From the cell containing the given text, extract its center point as (X, Y) coordinate. 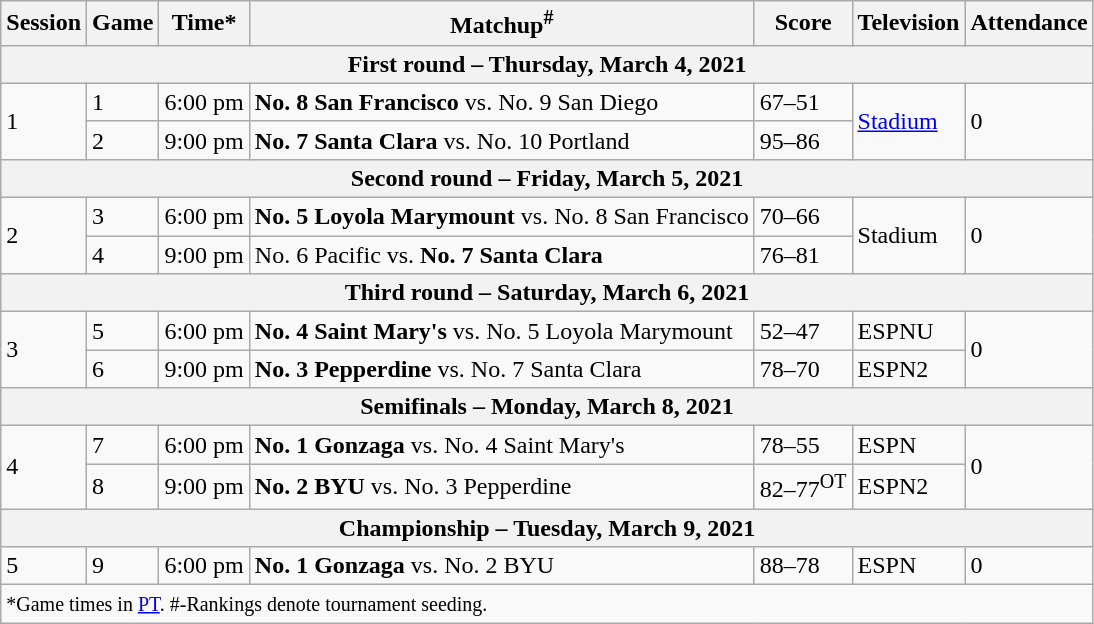
95–86 (803, 140)
8 (123, 486)
No. 1 Gonzaga vs. No. 2 BYU (502, 566)
Championship – Tuesday, March 9, 2021 (548, 528)
52–47 (803, 331)
No. 7 Santa Clara vs. No. 10 Portland (502, 140)
*Game times in PT. #-Rankings denote tournament seeding. (548, 604)
No. 1 Gonzaga vs. No. 4 Saint Mary's (502, 445)
No. 3 Pepperdine vs. No. 7 Santa Clara (502, 369)
70–66 (803, 217)
Game (123, 24)
9 (123, 566)
7 (123, 445)
6 (123, 369)
Attendance (1029, 24)
Semifinals – Monday, March 8, 2021 (548, 407)
No. 8 San Francisco vs. No. 9 San Diego (502, 102)
No. 5 Loyola Marymount vs. No. 8 San Francisco (502, 217)
Session (44, 24)
No. 4 Saint Mary's vs. No. 5 Loyola Marymount (502, 331)
78–55 (803, 445)
Third round – Saturday, March 6, 2021 (548, 293)
ESPNU (908, 331)
Score (803, 24)
76–81 (803, 255)
Matchup# (502, 24)
78–70 (803, 369)
No. 2 BYU vs. No. 3 Pepperdine (502, 486)
82–77OT (803, 486)
First round – Thursday, March 4, 2021 (548, 64)
Time* (204, 24)
Second round – Friday, March 5, 2021 (548, 178)
67–51 (803, 102)
No. 6 Pacific vs. No. 7 Santa Clara (502, 255)
88–78 (803, 566)
Television (908, 24)
